Extract the [x, y] coordinate from the center of the cell holding the provided text.  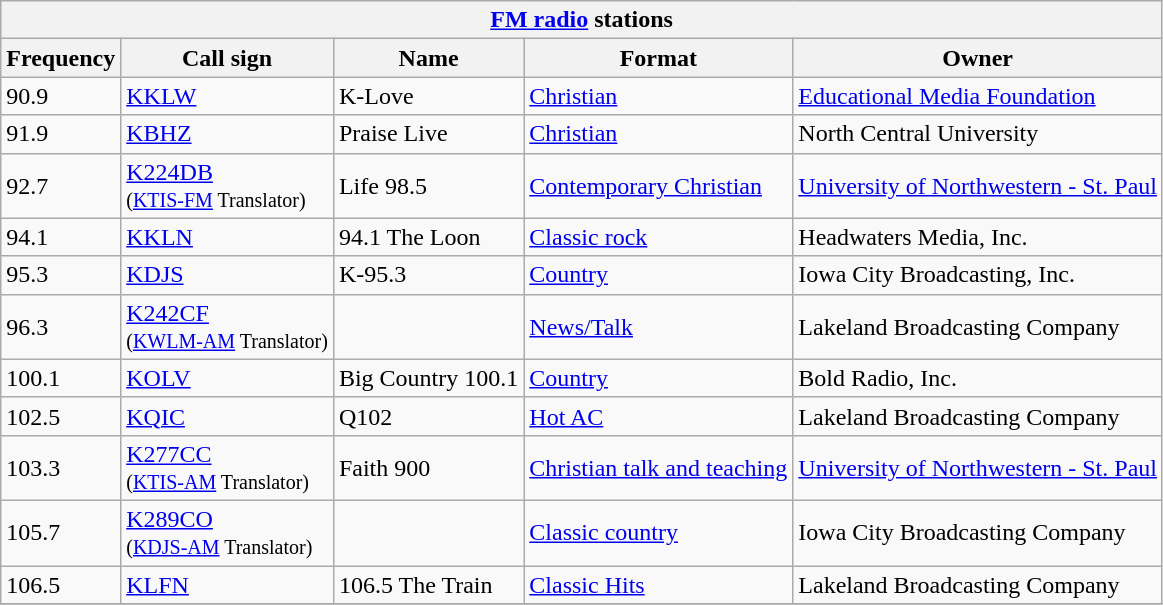
Classic Hits [658, 585]
Big Country 100.1 [428, 378]
103.3 [61, 468]
Praise Live [428, 134]
100.1 [61, 378]
FM radio stations [582, 20]
KOLV [228, 378]
Call sign [228, 58]
94.1 The Loon [428, 237]
92.7 [61, 186]
Headwaters Media, Inc. [978, 237]
Bold Radio, Inc. [978, 378]
102.5 [61, 416]
K289CO(KDJS-AM Translator) [228, 532]
Iowa City Broadcasting, Inc. [978, 275]
K277CC(KTIS-AM Translator) [228, 468]
91.9 [61, 134]
K-Love [428, 96]
Owner [978, 58]
KKLN [228, 237]
Educational Media Foundation [978, 96]
Format [658, 58]
Hot AC [658, 416]
95.3 [61, 275]
Frequency [61, 58]
Name [428, 58]
Contemporary Christian [658, 186]
Faith 900 [428, 468]
Classic country [658, 532]
KLFN [228, 585]
94.1 [61, 237]
Classic rock [658, 237]
KDJS [228, 275]
Christian talk and teaching [658, 468]
KQIC [228, 416]
North Central University [978, 134]
K-95.3 [428, 275]
Iowa City Broadcasting Company [978, 532]
KBHZ [228, 134]
106.5 The Train [428, 585]
96.3 [61, 326]
Q102 [428, 416]
K242CF(KWLM-AM Translator) [228, 326]
K224DB(KTIS-FM Translator) [228, 186]
News/Talk [658, 326]
Life 98.5 [428, 186]
105.7 [61, 532]
106.5 [61, 585]
90.9 [61, 96]
KKLW [228, 96]
